Output the (X, Y) coordinate of the center of the cell containing the given text.  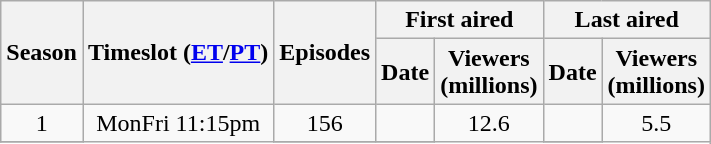
156 (325, 123)
Season (42, 52)
5.5 (656, 123)
Timeslot (ET/PT) (178, 52)
MonFri 11:15pm (178, 123)
Last aired (626, 20)
First aired (460, 20)
1 (42, 123)
12.6 (489, 123)
Episodes (325, 52)
